Extract the (X, Y) coordinate from the center of the cell holding the provided text.  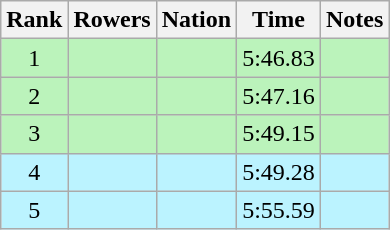
5:46.83 (279, 58)
2 (34, 96)
Rowers (112, 20)
1 (34, 58)
Time (279, 20)
5:47.16 (279, 96)
5 (34, 210)
5:49.15 (279, 134)
Rank (34, 20)
3 (34, 134)
Notes (354, 20)
5:55.59 (279, 210)
5:49.28 (279, 172)
Nation (196, 20)
4 (34, 172)
